Capture the cell that displays the provided text and extract its (X, Y) central coordinate. 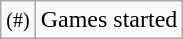
(#) (18, 20)
Games started (109, 20)
